Return [x, y] of the center of cell containing provided text 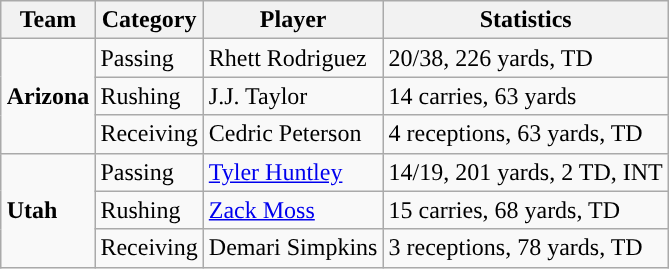
14/19, 201 yards, 2 TD, INT [526, 172]
3 receptions, 78 yards, TD [526, 248]
Category [149, 20]
4 receptions, 63 yards, TD [526, 134]
15 carries, 68 yards, TD [526, 210]
Zack Moss [293, 210]
Utah [48, 210]
Cedric Peterson [293, 134]
Tyler Huntley [293, 172]
20/38, 226 yards, TD [526, 58]
J.J. Taylor [293, 96]
Player [293, 20]
Arizona [48, 96]
Rhett Rodriguez [293, 58]
14 carries, 63 yards [526, 96]
Team [48, 20]
Demari Simpkins [293, 248]
Statistics [526, 20]
